Locate the cell with the specified text and output its (X, Y) center coordinate. 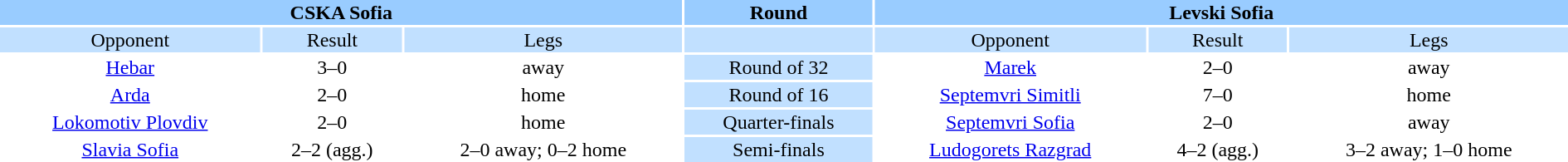
Slavia Sofia (130, 150)
2–2 (agg.) (332, 150)
Lokomotiv Plovdiv (130, 122)
2–0 away; 0–2 home (543, 150)
Quarter-finals (778, 122)
Septemvri Sofia (1010, 122)
7–0 (1218, 95)
Hebar (130, 67)
Round (778, 12)
Septemvri Simitli (1010, 95)
Arda (130, 95)
Semi-finals (778, 150)
Levski Sofia (1221, 12)
Round of 32 (778, 67)
3–0 (332, 67)
4–2 (agg.) (1218, 150)
Ludogorets Razgrad (1010, 150)
Marek (1010, 67)
3–2 away; 1–0 home (1429, 150)
Round of 16 (778, 95)
CSKA Sofia (341, 12)
